Extract the [X, Y] coordinate from the center of the cell holding the provided text.  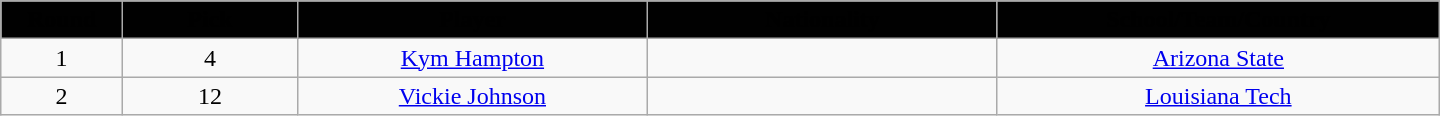
Vickie Johnson [472, 96]
Pick [210, 20]
12 [210, 96]
Kym Hampton [472, 58]
Arizona State [1218, 58]
2 [62, 96]
1 [62, 58]
Round [62, 20]
School/Team/Country [1218, 20]
4 [210, 58]
Louisiana Tech [1218, 96]
Nationality [822, 20]
Player [472, 20]
